Pinpoint the cell where the given text exists, returning its (X, Y) midpoint coordinate. 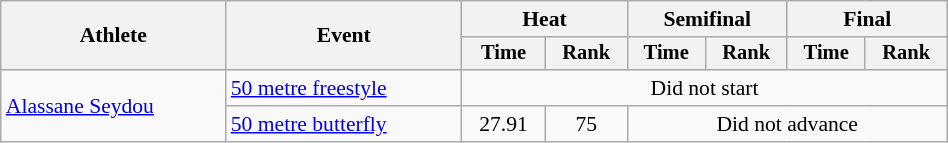
Semifinal (707, 19)
Did not start (704, 88)
50 metre butterfly (344, 124)
Alassane Seydou (114, 106)
Athlete (114, 36)
27.91 (504, 124)
Event (344, 36)
Did not advance (787, 124)
Heat (544, 19)
50 metre freestyle (344, 88)
Final (867, 19)
75 (586, 124)
